For the text-containing cell, return its midpoint in [x, y] coordinate format. 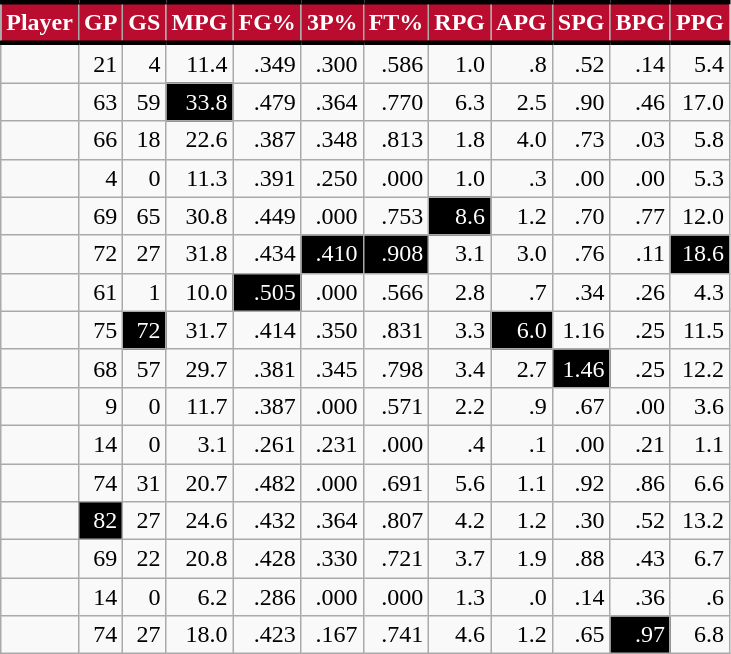
.65 [581, 635]
.410 [332, 254]
.753 [396, 216]
6.6 [700, 483]
66 [100, 140]
82 [100, 521]
.6 [700, 597]
6.2 [200, 597]
18.0 [200, 635]
10.0 [200, 292]
2.7 [522, 368]
.350 [332, 330]
.391 [267, 178]
2.5 [522, 102]
12.2 [700, 368]
.92 [581, 483]
.30 [581, 521]
.505 [267, 292]
.586 [396, 63]
FT% [396, 22]
.86 [640, 483]
13.2 [700, 521]
.721 [396, 559]
.46 [640, 102]
21 [100, 63]
.571 [396, 406]
.770 [396, 102]
.9 [522, 406]
.231 [332, 444]
.691 [396, 483]
29.7 [200, 368]
1.3 [460, 597]
.428 [267, 559]
3P% [332, 22]
.261 [267, 444]
.7 [522, 292]
.3 [522, 178]
59 [144, 102]
11.3 [200, 178]
Player [40, 22]
.76 [581, 254]
1.9 [522, 559]
.831 [396, 330]
63 [100, 102]
3.6 [700, 406]
2.2 [460, 406]
31.7 [200, 330]
11.7 [200, 406]
GP [100, 22]
4.2 [460, 521]
.566 [396, 292]
.03 [640, 140]
.0 [522, 597]
.349 [267, 63]
GS [144, 22]
.286 [267, 597]
.90 [581, 102]
6.7 [700, 559]
.43 [640, 559]
.11 [640, 254]
5.6 [460, 483]
22.6 [200, 140]
.70 [581, 216]
68 [100, 368]
MPG [200, 22]
APG [522, 22]
5.3 [700, 178]
.449 [267, 216]
31.8 [200, 254]
18.6 [700, 254]
11.5 [700, 330]
6.3 [460, 102]
5.4 [700, 63]
.300 [332, 63]
6.0 [522, 330]
3.0 [522, 254]
.34 [581, 292]
20.7 [200, 483]
8.6 [460, 216]
1 [144, 292]
.345 [332, 368]
.77 [640, 216]
11.4 [200, 63]
22 [144, 559]
.479 [267, 102]
.8 [522, 63]
.26 [640, 292]
1.46 [581, 368]
.67 [581, 406]
30.8 [200, 216]
.330 [332, 559]
6.8 [700, 635]
.381 [267, 368]
.482 [267, 483]
.36 [640, 597]
SPG [581, 22]
9 [100, 406]
2.8 [460, 292]
4.3 [700, 292]
.88 [581, 559]
FG% [267, 22]
.813 [396, 140]
.908 [396, 254]
.73 [581, 140]
.432 [267, 521]
.1 [522, 444]
57 [144, 368]
65 [144, 216]
4.0 [522, 140]
.348 [332, 140]
18 [144, 140]
.423 [267, 635]
.741 [396, 635]
.250 [332, 178]
20.8 [200, 559]
PPG [700, 22]
3.3 [460, 330]
.167 [332, 635]
1.16 [581, 330]
.434 [267, 254]
3.7 [460, 559]
5.8 [700, 140]
.21 [640, 444]
4.6 [460, 635]
12.0 [700, 216]
17.0 [700, 102]
.414 [267, 330]
3.4 [460, 368]
33.8 [200, 102]
RPG [460, 22]
1.8 [460, 140]
.798 [396, 368]
.97 [640, 635]
61 [100, 292]
BPG [640, 22]
75 [100, 330]
24.6 [200, 521]
31 [144, 483]
.4 [460, 444]
.807 [396, 521]
